Search for the cell housing the specified text and yield its (X, Y) center coordinate. 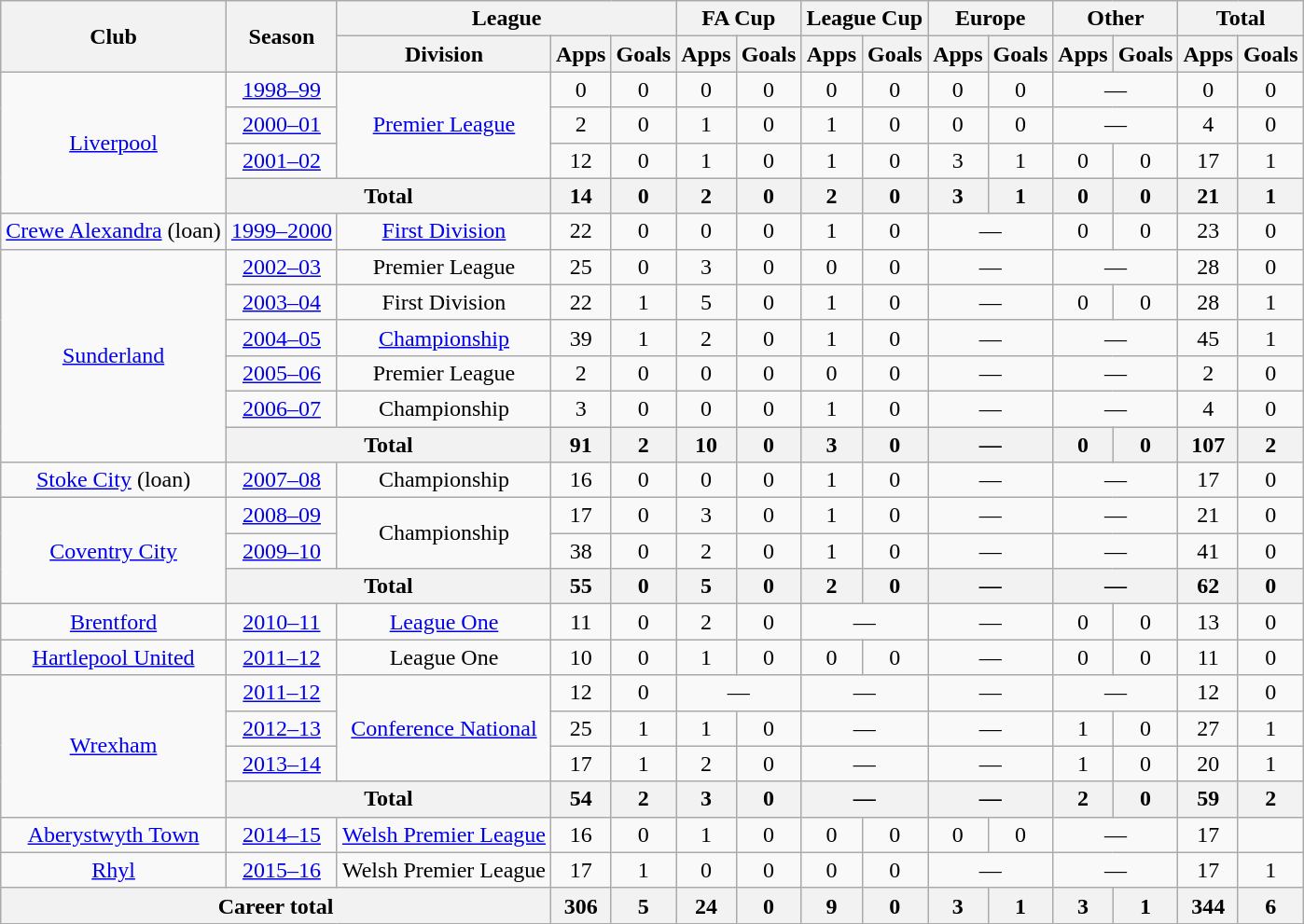
91 (581, 445)
1999–2000 (282, 231)
League (506, 19)
2002–03 (282, 267)
Europe (991, 19)
2013–14 (282, 764)
Rhyl (114, 870)
24 (706, 905)
2008–09 (282, 516)
Coventry City (114, 551)
Brentford (114, 622)
2009–10 (282, 551)
45 (1208, 338)
Aberystwyth Town (114, 834)
2005–06 (282, 373)
Club (114, 36)
6 (1270, 905)
League Cup (865, 19)
2015–16 (282, 870)
Hartlepool United (114, 657)
Wrexham (114, 746)
2006–07 (282, 408)
2010–11 (282, 622)
306 (581, 905)
FA Cup (739, 19)
1998–99 (282, 90)
14 (581, 196)
13 (1208, 622)
59 (1208, 799)
Conference National (444, 728)
2001–02 (282, 160)
107 (1208, 445)
Crewe Alexandra (loan) (114, 231)
20 (1208, 764)
27 (1208, 728)
2003–04 (282, 302)
62 (1208, 586)
Season (282, 36)
2004–05 (282, 338)
Sunderland (114, 355)
Division (444, 54)
41 (1208, 551)
2007–08 (282, 480)
Career total (276, 905)
55 (581, 586)
2000–01 (282, 125)
23 (1208, 231)
Liverpool (114, 143)
344 (1208, 905)
54 (581, 799)
2014–15 (282, 834)
38 (581, 551)
Other (1116, 19)
9 (832, 905)
39 (581, 338)
2012–13 (282, 728)
Stoke City (loan) (114, 480)
